Scan for the cell matching the given text and deliver its (X, Y) coordinate at center. 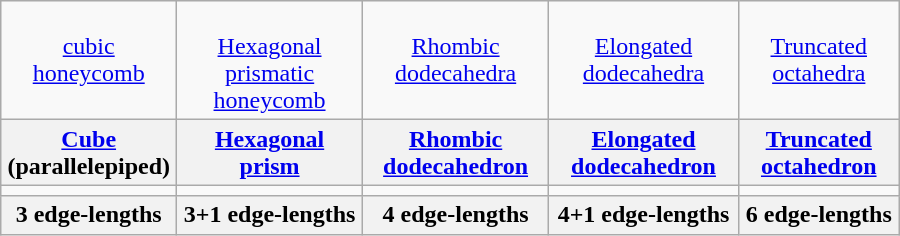
3 edge-lengths (89, 215)
Elongated dodecahedra (644, 60)
4+1 edge-lengths (644, 215)
Hexagonal prismatic honeycomb (270, 60)
6 edge-lengths (818, 215)
Rhombic dodecahedron (455, 152)
Cube(parallelepiped) (89, 152)
cubic honeycomb (89, 60)
4 edge-lengths (455, 215)
Truncated octahedra (818, 60)
Rhombic dodecahedra (455, 60)
Elongated dodecahedron (644, 152)
Truncated octahedron (818, 152)
Hexagonal prism (270, 152)
3+1 edge-lengths (270, 215)
